Identify which cell holds the provided text, then report its (x, y) central coordinate. 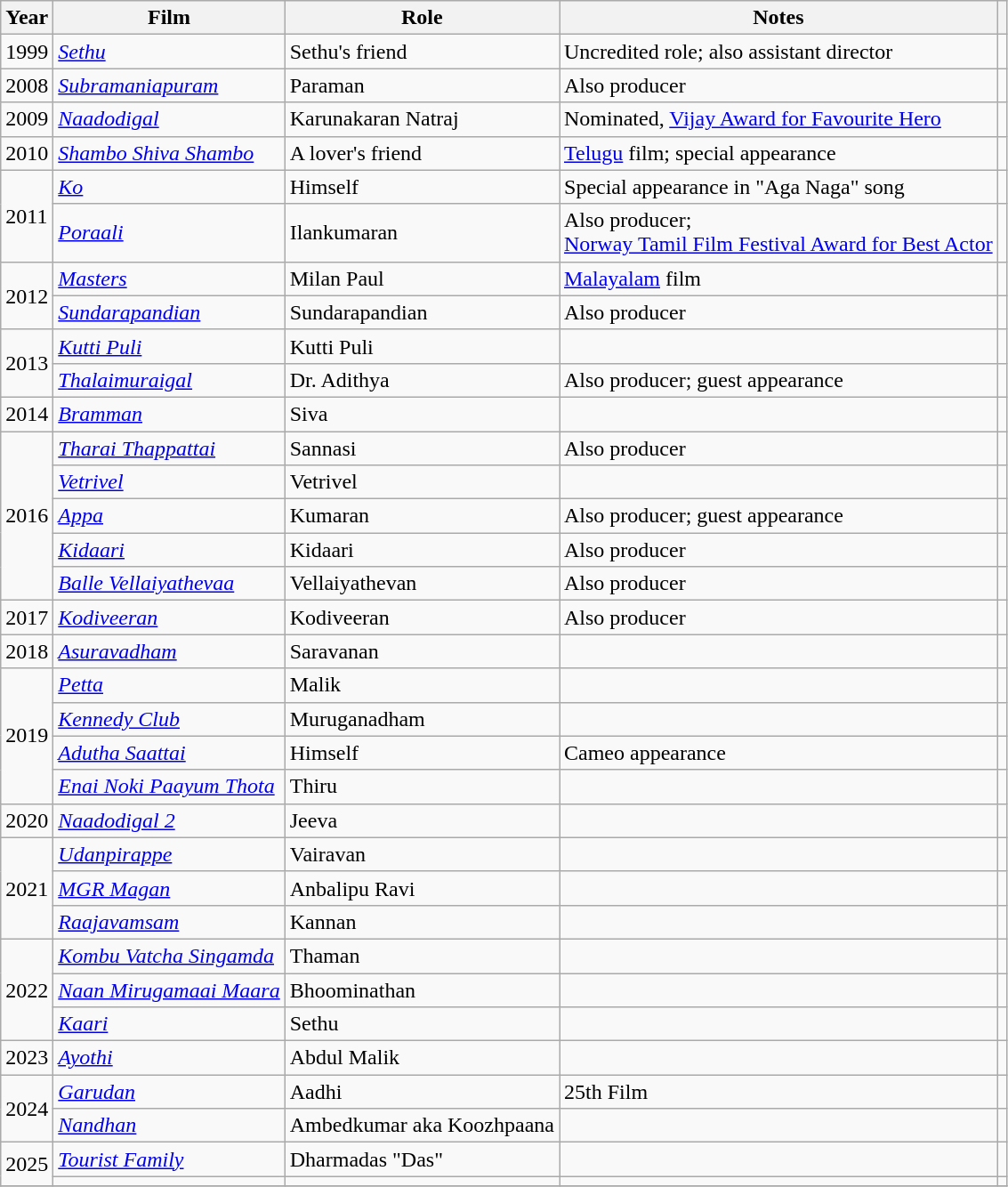
2010 (27, 153)
2013 (27, 363)
Naan Mirugamaai Maara (169, 990)
Malayalam film (778, 279)
Tourist Family (169, 1159)
Appa (169, 516)
Adutha Saattai (169, 753)
Ko (169, 187)
2012 (27, 295)
2016 (27, 515)
Asuravadham (169, 651)
Naadodigal 2 (169, 820)
Petta (169, 685)
Kombu Vatcha Singamda (169, 956)
Notes (778, 18)
Garudan (169, 1092)
Cameo appearance (778, 753)
2014 (27, 414)
2017 (27, 618)
Siva (422, 414)
Anbalipu Ravi (422, 888)
Balle Vellaiyathevaa (169, 584)
Special appearance in "Aga Naga" song (778, 187)
2018 (27, 651)
Poraali (169, 233)
2021 (27, 888)
Malik (422, 685)
Nominated, Vijay Award for Favourite Hero (778, 119)
Also producer;Norway Tamil Film Festival Award for Best Actor (778, 233)
Thalaimuraigal (169, 380)
2024 (27, 1109)
Ilankumaran (422, 233)
Year (27, 18)
Udanpirappe (169, 854)
Thiru (422, 787)
Kaari (169, 1024)
Sannasi (422, 448)
Karunakaran Natraj (422, 119)
Dr. Adithya (422, 380)
Naadodigal (169, 119)
2008 (27, 85)
Subramaniapuram (169, 85)
Uncredited role; also assistant director (778, 52)
Aadhi (422, 1092)
25th Film (778, 1092)
Sethu's friend (422, 52)
Bhoominathan (422, 990)
Ayothi (169, 1058)
Kannan (422, 922)
A lover's friend (422, 153)
Role (422, 18)
Ambedkumar aka Koozhpaana (422, 1126)
Raajavamsam (169, 922)
Enai Noki Paayum Thota (169, 787)
Film (169, 18)
Muruganadham (422, 719)
Abdul Malik (422, 1058)
Dharmadas "Das" (422, 1159)
Thaman (422, 956)
Telugu film; special appearance (778, 153)
Saravanan (422, 651)
MGR Magan (169, 888)
2020 (27, 820)
Kumaran (422, 516)
2022 (27, 989)
Shambo Shiva Shambo (169, 153)
2019 (27, 736)
Vairavan (422, 854)
2023 (27, 1058)
2011 (27, 215)
Bramman (169, 414)
Kennedy Club (169, 719)
2025 (27, 1164)
2009 (27, 119)
Nandhan (169, 1126)
1999 (27, 52)
Masters (169, 279)
Jeeva (422, 820)
Vellaiyathevan (422, 584)
Tharai Thappattai (169, 448)
Milan Paul (422, 279)
Paraman (422, 85)
